Pinpoint the cell where the given text exists, returning its [X, Y] midpoint coordinate. 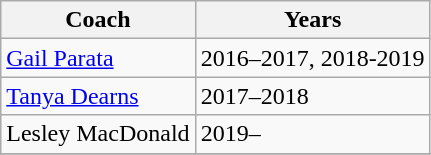
2017–2018 [312, 96]
2016–2017, 2018-2019 [312, 58]
Gail Parata [98, 58]
2019– [312, 134]
Years [312, 20]
Coach [98, 20]
Lesley MacDonald [98, 134]
Tanya Dearns [98, 96]
